Provide the (x, y) coordinate of the cell's center where the given text is located.  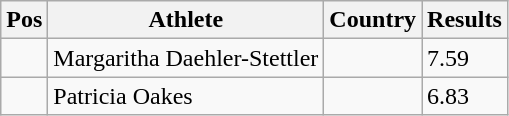
7.59 (465, 58)
Results (465, 20)
Pos (24, 20)
Country (373, 20)
6.83 (465, 96)
Margaritha Daehler-Stettler (186, 58)
Patricia Oakes (186, 96)
Athlete (186, 20)
